Output the [X, Y] coordinate of the center of the cell containing the given text.  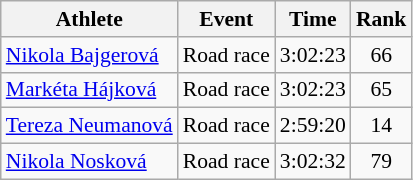
Markéta Hájková [90, 90]
65 [382, 90]
Nikola Nosková [90, 162]
Event [226, 19]
Athlete [90, 19]
14 [382, 126]
Nikola Bajgerová [90, 55]
79 [382, 162]
66 [382, 55]
Rank [382, 19]
2:59:20 [313, 126]
Time [313, 19]
3:02:32 [313, 162]
Tereza Neumanová [90, 126]
